Return the (X, Y) coordinate for the center point of the cell that contains the specified text.  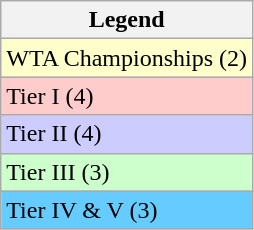
WTA Championships (2) (127, 58)
Legend (127, 20)
Tier IV & V (3) (127, 210)
Tier I (4) (127, 96)
Tier III (3) (127, 172)
Tier II (4) (127, 134)
